Extract the [X, Y] coordinate from the center of the cell holding the provided text.  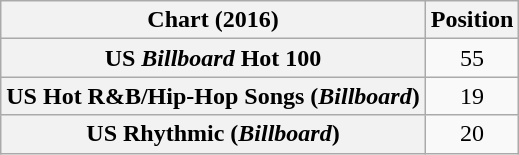
55 [472, 58]
US Rhythmic (Billboard) [213, 134]
Position [472, 20]
Chart (2016) [213, 20]
20 [472, 134]
US Hot R&B/Hip-Hop Songs (Billboard) [213, 96]
19 [472, 96]
US Billboard Hot 100 [213, 58]
